Find where the given text appears and provide that cell's center as [x, y] coordinate. 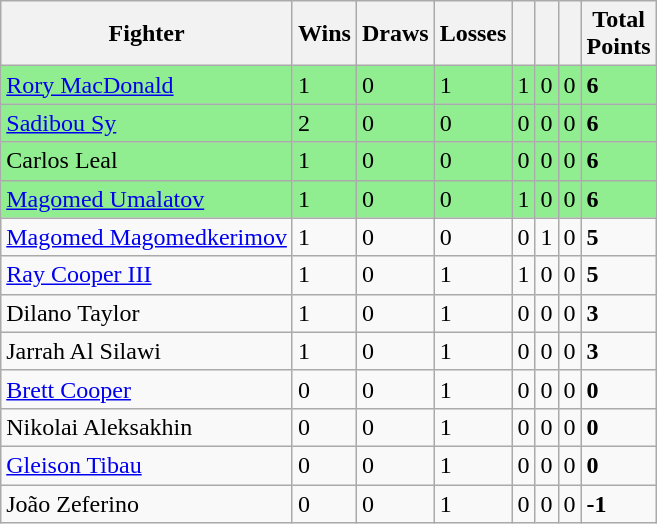
João Zeferino [147, 503]
Jarrah Al Silawi [147, 351]
Rory MacDonald [147, 85]
-1 [618, 503]
Ray Cooper III [147, 275]
Fighter [147, 34]
Magomed Umalatov [147, 199]
Losses [473, 34]
Total Points [618, 34]
Wins [324, 34]
Magomed Magomedkerimov [147, 237]
Brett Cooper [147, 389]
Carlos Leal [147, 161]
Draws [395, 34]
Sadibou Sy [147, 123]
Dilano Taylor [147, 313]
Gleison Tibau [147, 465]
2 [324, 123]
Nikolai Aleksakhin [147, 427]
